Identify which cell holds the provided text, then report its (x, y) central coordinate. 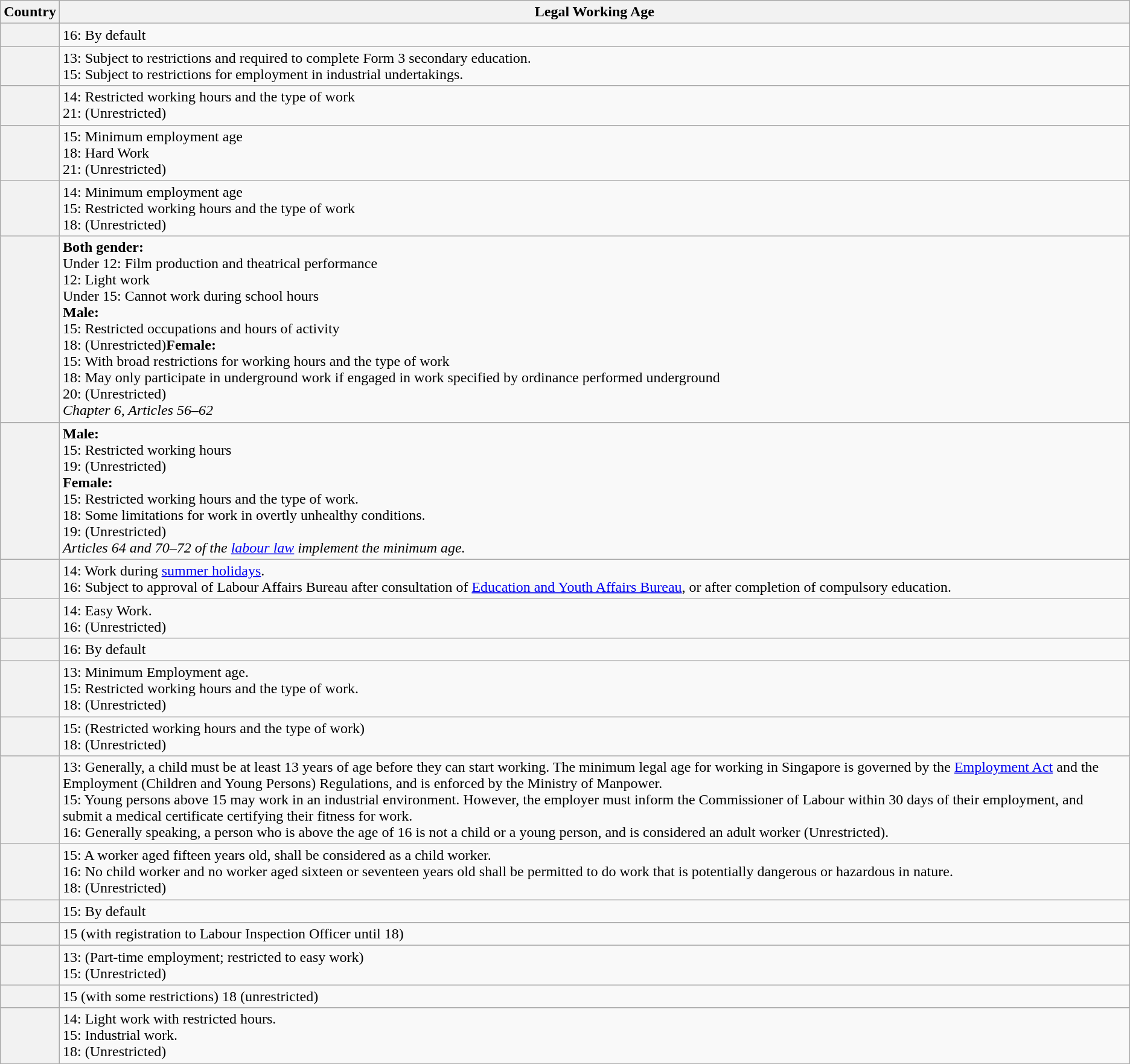
13: Minimum Employment age.15: Restricted working hours and the type of work.18: (Unrestricted) (594, 688)
15: Minimum employment age 18: Hard Work 21: (Unrestricted) (594, 153)
15 (with some restrictions) 18 (unrestricted) (594, 996)
15 (with registration to Labour Inspection Officer until 18) (594, 934)
Country (30, 12)
14: Light work with restricted hours. 15: Industrial work. 18: (Unrestricted) (594, 1036)
14: Restricted working hours and the type of work21: (Unrestricted) (594, 105)
14: Easy Work.16: (Unrestricted) (594, 618)
Legal Working Age (594, 12)
15: By default (594, 911)
13: (Part-time employment; restricted to easy work)15: (Unrestricted) (594, 965)
14: Minimum employment age 15: Restricted working hours and the type of work18: (Unrestricted) (594, 208)
15: (Restricted working hours and the type of work) 18: (Unrestricted) (594, 736)
